Locate the cell with the specified text and output its [x, y] center coordinate. 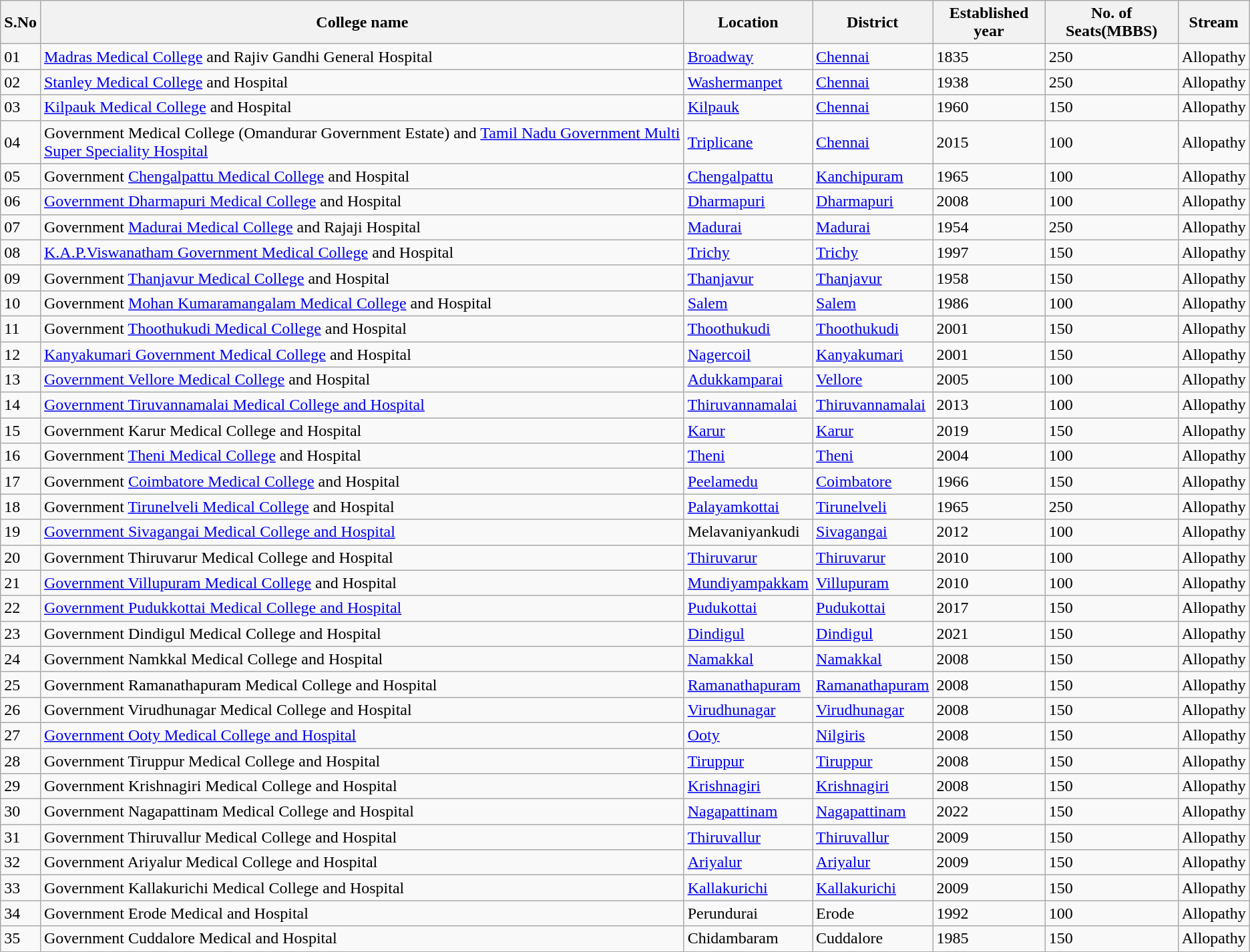
01 [21, 57]
15 [21, 431]
1938 [989, 82]
30 [21, 812]
2005 [989, 380]
32 [21, 863]
24 [21, 659]
1954 [989, 227]
28 [21, 760]
Palayamkottai [748, 507]
Government Virudhunagar Medical College and Hospital [362, 710]
35 [21, 939]
Mundiyampakkam [748, 583]
Government Chengalpattu Medical College and Hospital [362, 176]
Adukkamparai [748, 380]
Nilgiris [873, 735]
Kanyakumari Government Medical College and Hospital [362, 354]
1835 [989, 57]
Government Theni Medical College and Hospital [362, 456]
Government Coimbatore Medical College and Hospital [362, 481]
Vellore [873, 380]
2022 [989, 812]
Government Cuddalore Medical and Hospital [362, 939]
25 [21, 684]
17 [21, 481]
K.A.P.Viswanatham Government Medical College and Hospital [362, 252]
S.No [21, 23]
29 [21, 786]
1960 [989, 107]
05 [21, 176]
Government Villupuram Medical College and Hospital [362, 583]
1958 [989, 278]
Government Kallakurichi Medical College and Hospital [362, 888]
Government Ariyalur Medical College and Hospital [362, 863]
Chengalpattu [748, 176]
12 [21, 354]
Government Erode Medical and Hospital [362, 913]
Cuddalore [873, 939]
27 [21, 735]
Kilpauk [748, 107]
04 [21, 142]
Tirunelveli [873, 507]
26 [21, 710]
Nagercoil [748, 354]
18 [21, 507]
Kanyakumari [873, 354]
Government Karur Medical College and Hospital [362, 431]
No. of Seats(MBBS) [1111, 23]
Government Krishnagiri Medical College and Hospital [362, 786]
1966 [989, 481]
Washermanpet [748, 82]
Established year [989, 23]
Government Tirunelveli Medical College and Hospital [362, 507]
Government Ramanathapuram Medical College and Hospital [362, 684]
Government Thanjavur Medical College and Hospital [362, 278]
19 [21, 532]
2004 [989, 456]
Melavaniyankudi [748, 532]
Perundurai [748, 913]
Government Thiruvarur Medical College and Hospital [362, 557]
Chidambaram [748, 939]
Government Thoothukudi Medical College and Hospital [362, 328]
Government Tiruppur Medical College and Hospital [362, 760]
2017 [989, 608]
06 [21, 202]
1986 [989, 303]
2012 [989, 532]
1992 [989, 913]
16 [21, 456]
2013 [989, 405]
Madras Medical College and Rajiv Gandhi General Hospital [362, 57]
2021 [989, 634]
Kilpauk Medical College and Hospital [362, 107]
Stanley Medical College and Hospital [362, 82]
Ooty [748, 735]
34 [21, 913]
2019 [989, 431]
Broadway [748, 57]
College name [362, 23]
1985 [989, 939]
22 [21, 608]
Government Pudukkottai Medical College and Hospital [362, 608]
1997 [989, 252]
07 [21, 227]
Triplicane [748, 142]
Coimbatore [873, 481]
31 [21, 837]
23 [21, 634]
Government Namkkal Medical College and Hospital [362, 659]
02 [21, 82]
Villupuram [873, 583]
13 [21, 380]
Erode [873, 913]
Government Ooty Medical College and Hospital [362, 735]
Government Madurai Medical College and Rajaji Hospital [362, 227]
Government Tiruvannamalai Medical College and Hospital [362, 405]
14 [21, 405]
Kanchipuram [873, 176]
21 [21, 583]
08 [21, 252]
Peelamedu [748, 481]
Government Dindigul Medical College and Hospital [362, 634]
Government Dharmapuri Medical College and Hospital [362, 202]
District [873, 23]
09 [21, 278]
Government Thiruvallur Medical College and Hospital [362, 837]
Stream [1214, 23]
Government Sivagangai Medical College and Hospital [362, 532]
Sivagangai [873, 532]
2015 [989, 142]
03 [21, 107]
Government Vellore Medical College and Hospital [362, 380]
20 [21, 557]
10 [21, 303]
Government Nagapattinam Medical College and Hospital [362, 812]
Government Medical College (Omandurar Government Estate) and Tamil Nadu Government Multi Super Speciality Hospital [362, 142]
Location [748, 23]
Government Mohan Kumaramangalam Medical College and Hospital [362, 303]
33 [21, 888]
11 [21, 328]
